Pinpoint the cell where the given text exists, returning its [X, Y] midpoint coordinate. 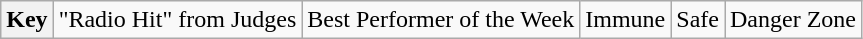
Best Performer of the Week [441, 20]
Safe [698, 20]
Danger Zone [792, 20]
Immune [626, 20]
"Radio Hit" from Judges [178, 20]
Key [27, 20]
